Identify which cell holds the provided text, then report its (x, y) central coordinate. 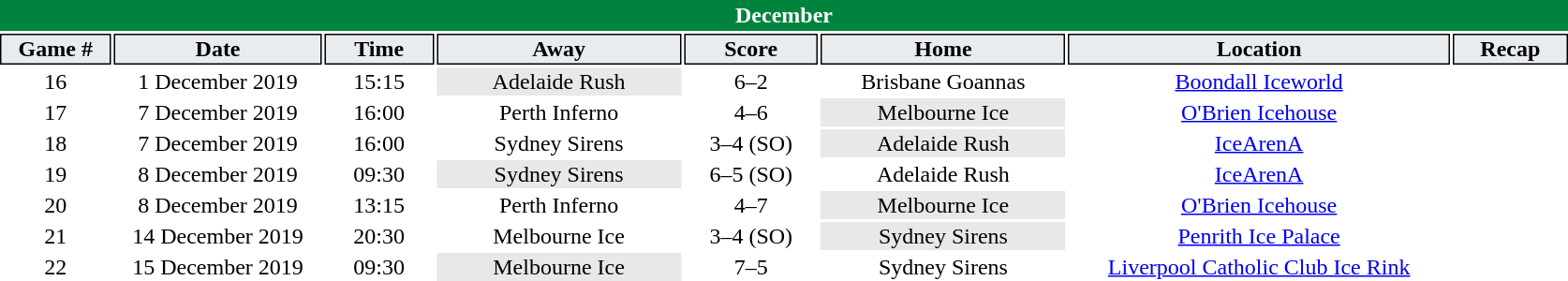
Date (218, 49)
20 (56, 205)
Score (751, 49)
15:15 (379, 81)
Brisbane Goannas (943, 81)
13:15 (379, 205)
December (784, 15)
20:30 (379, 236)
Home (943, 49)
Away (559, 49)
Liverpool Catholic Club Ice Rink (1259, 267)
Recap (1510, 49)
17 (56, 112)
Penrith Ice Palace (1259, 236)
4–7 (751, 205)
Boondall Iceworld (1259, 81)
Location (1259, 49)
14 December 2019 (218, 236)
Time (379, 49)
21 (56, 236)
18 (56, 143)
Game # (56, 49)
6–2 (751, 81)
15 December 2019 (218, 267)
7–5 (751, 267)
22 (56, 267)
16 (56, 81)
19 (56, 174)
4–6 (751, 112)
6–5 (SO) (751, 174)
1 December 2019 (218, 81)
